Locate the cell with the specified text and output its (x, y) center coordinate. 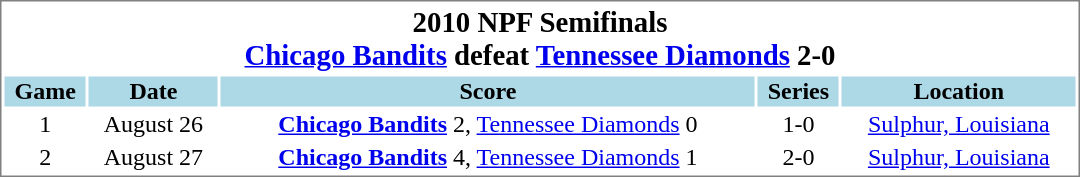
Score (488, 91)
Chicago Bandits 2, Tennessee Diamonds 0 (488, 125)
Date (154, 91)
Game (44, 91)
2010 NPF SemifinalsChicago Bandits defeat Tennessee Diamonds 2-0 (540, 38)
2-0 (798, 157)
August 26 (154, 125)
2 (44, 157)
1 (44, 125)
Chicago Bandits 4, Tennessee Diamonds 1 (488, 157)
1-0 (798, 125)
Series (798, 91)
August 27 (154, 157)
Location (958, 91)
